Return [X, Y] of the center of cell containing provided text 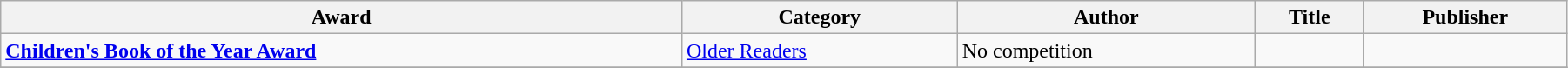
Children's Book of the Year Award [341, 51]
Category [820, 17]
Title [1309, 17]
Publisher [1465, 17]
Award [341, 17]
Older Readers [820, 51]
Author [1106, 17]
No competition [1106, 51]
